Find where the given text appears and provide that cell's center as (X, Y) coordinate. 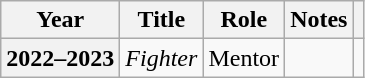
Fighter (162, 58)
Mentor (244, 58)
Notes (319, 20)
Title (162, 20)
Year (60, 20)
Role (244, 20)
2022–2023 (60, 58)
